Locate the cell with the specified text and output its [X, Y] center coordinate. 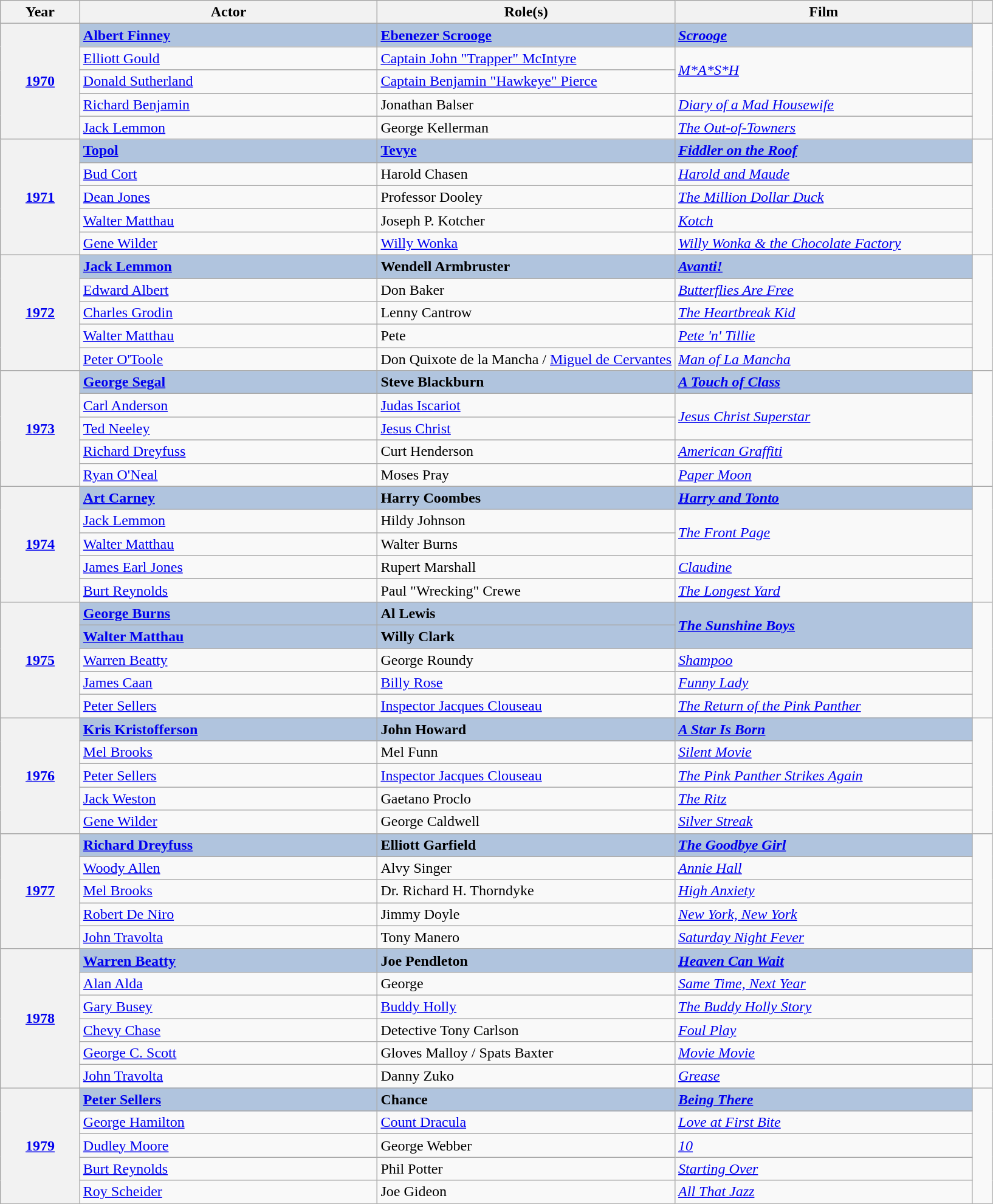
Harold and Maude [824, 174]
Pete [526, 336]
Don Baker [526, 290]
George Webber [526, 1146]
Billy Rose [526, 683]
All That Jazz [824, 1192]
1974 [40, 544]
Chevy Chase [228, 1030]
Captain John "Trapper" McIntyre [526, 58]
George Roundy [526, 659]
Richard Benjamin [228, 105]
Film [824, 12]
10 [824, 1146]
George C. Scott [228, 1053]
Annie Hall [824, 868]
Alan Alda [228, 983]
Kotch [824, 220]
The Goodbye Girl [824, 845]
Bud Cort [228, 174]
The Ritz [824, 799]
Detective Tony Carlson [526, 1030]
Diary of a Mad Housewife [824, 105]
1972 [40, 312]
Grease [824, 1076]
Danny Zuko [526, 1076]
Jesus Christ Superstar [824, 417]
Art Carney [228, 498]
Donald Sutherland [228, 81]
Scrooge [824, 35]
Curt Henderson [526, 452]
Funny Lady [824, 683]
1978 [40, 1018]
Professor Dooley [526, 197]
Mel Funn [526, 752]
The Buddy Holly Story [824, 1006]
1976 [40, 776]
Moses Pray [526, 475]
A Star Is Born [824, 729]
Count Dracula [526, 1123]
Saturday Night Fever [824, 937]
Heaven Can Wait [824, 960]
Gloves Malloy / Spats Baxter [526, 1053]
Tony Manero [526, 937]
The Pink Panther Strikes Again [824, 776]
Year [40, 12]
The Longest Yard [824, 590]
Ebenezer Scrooge [526, 35]
Elliott Gould [228, 58]
Actor [228, 12]
Joe Gideon [526, 1192]
1979 [40, 1146]
New York, New York [824, 914]
1973 [40, 428]
Pete 'n' Tillie [824, 336]
George Hamilton [228, 1123]
The Front Page [824, 532]
Silver Streak [824, 822]
Harold Chasen [526, 174]
Ryan O'Neal [228, 475]
Jesus Christ [526, 428]
Starting Over [824, 1169]
George [526, 983]
Alvy Singer [526, 868]
Harry and Tonto [824, 498]
George Burns [228, 613]
Claudine [824, 567]
Willy Wonka & the Chocolate Factory [824, 243]
Albert Finney [228, 35]
1970 [40, 81]
Butterflies Are Free [824, 290]
Carl Anderson [228, 405]
Dudley Moore [228, 1146]
Buddy Holly [526, 1006]
James Caan [228, 683]
Roy Scheider [228, 1192]
Ted Neeley [228, 428]
M*A*S*H [824, 70]
Same Time, Next Year [824, 983]
Judas Iscariot [526, 405]
Edward Albert [228, 290]
Paul "Wrecking" Crewe [526, 590]
Peter O'Toole [228, 359]
Willy Clark [526, 636]
Silent Movie [824, 752]
The Out-of-Towners [824, 128]
Foul Play [824, 1030]
Kris Kristofferson [228, 729]
Love at First Bite [824, 1123]
George Kellerman [526, 128]
Hildy Johnson [526, 521]
Dr. Richard H. Thorndyke [526, 891]
Don Quixote de la Mancha / Miguel de Cervantes [526, 359]
Jimmy Doyle [526, 914]
Fiddler on the Roof [824, 151]
George Caldwell [526, 822]
Shampoo [824, 659]
Role(s) [526, 12]
Walter Burns [526, 544]
Tevye [526, 151]
1971 [40, 197]
Joseph P. Kotcher [526, 220]
Movie Movie [824, 1053]
Rupert Marshall [526, 567]
Avanti! [824, 266]
Gaetano Proclo [526, 799]
Man of La Mancha [824, 359]
Joe Pendleton [526, 960]
Gary Busey [228, 1006]
Woody Allen [228, 868]
Dean Jones [228, 197]
Jonathan Balser [526, 105]
1975 [40, 659]
John Howard [526, 729]
Captain Benjamin "Hawkeye" Pierce [526, 81]
American Graffiti [824, 452]
Willy Wonka [526, 243]
Paper Moon [824, 475]
James Earl Jones [228, 567]
Phil Potter [526, 1169]
The Million Dollar Duck [824, 197]
Harry Coombes [526, 498]
Charles Grodin [228, 313]
The Sunshine Boys [824, 625]
Steve Blackburn [526, 382]
The Heartbreak Kid [824, 313]
The Return of the Pink Panther [824, 706]
George Segal [228, 382]
High Anxiety [824, 891]
Chance [526, 1099]
Al Lewis [526, 613]
Robert De Niro [228, 914]
A Touch of Class [824, 382]
Being There [824, 1099]
Lenny Cantrow [526, 313]
Elliott Garfield [526, 845]
Jack Weston [228, 799]
1977 [40, 891]
Wendell Armbruster [526, 266]
Topol [228, 151]
